Determine the [X, Y] coordinate at the center of the cell enclosing the given text.  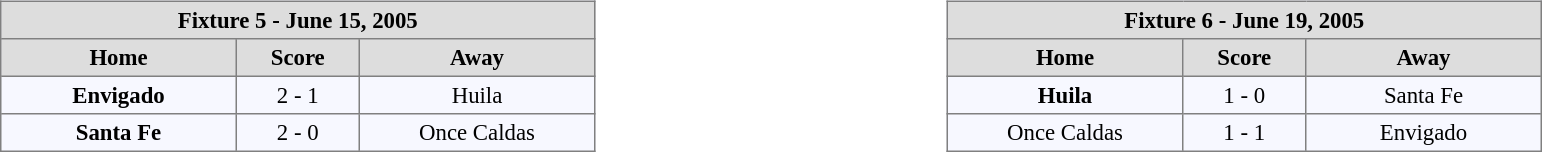
Fixture 5 - June 15, 2005 [298, 20]
1 - 0 [1244, 95]
Fixture 6 - June 19, 2005 [1244, 20]
2 - 1 [298, 95]
1 - 1 [1244, 133]
2 - 0 [298, 133]
